Extract the (X, Y) coordinate from the center of the cell holding the provided text.  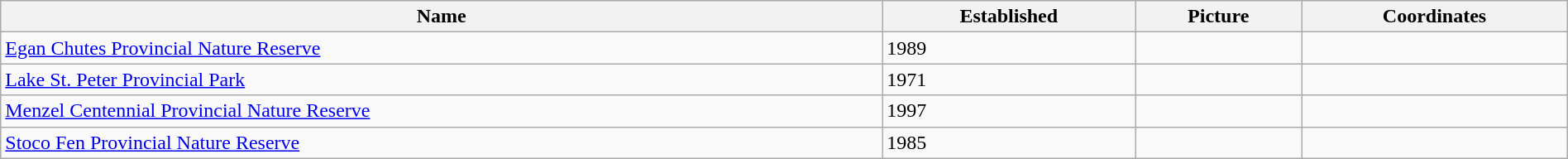
1997 (1009, 111)
Picture (1219, 17)
1989 (1009, 48)
1971 (1009, 79)
Menzel Centennial Provincial Nature Reserve (442, 111)
Stoco Fen Provincial Nature Reserve (442, 142)
Established (1009, 17)
1985 (1009, 142)
Lake St. Peter Provincial Park (442, 79)
Coordinates (1435, 17)
Name (442, 17)
Egan Chutes Provincial Nature Reserve (442, 48)
